Locate the cell with the specified text and output its (x, y) center coordinate. 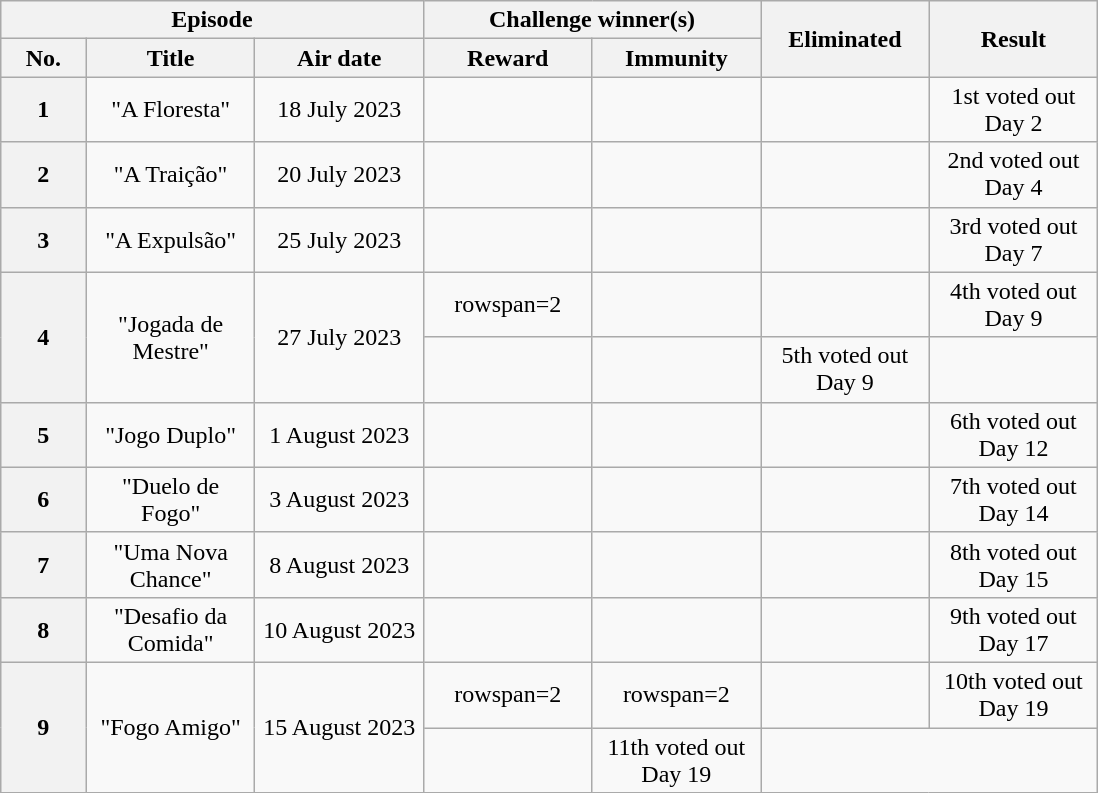
"Jogo Duplo" (170, 434)
3rd voted outDay 7 (1014, 240)
8th voted outDay 15 (1014, 564)
3 (43, 240)
"A Floresta" (170, 110)
11th voted outDay 19 (676, 760)
Result (1014, 39)
"A Traição" (170, 174)
9th voted outDay 17 (1014, 630)
10th voted outDay 19 (1014, 694)
6 (43, 500)
Title (170, 58)
"A Expulsão" (170, 240)
5th voted outDay 9 (846, 370)
1 August 2023 (340, 434)
Eliminated (846, 39)
No. (43, 58)
6th voted outDay 12 (1014, 434)
7th voted outDay 14 (1014, 500)
2 (43, 174)
Air date (340, 58)
Episode (212, 20)
7 (43, 564)
5 (43, 434)
9 (43, 727)
1st voted outDay 2 (1014, 110)
4 (43, 337)
20 July 2023 (340, 174)
"Uma Nova Chance" (170, 564)
Immunity (676, 58)
2nd voted outDay 4 (1014, 174)
3 August 2023 (340, 500)
"Fogo Amigo" (170, 727)
"Desafio da Comida" (170, 630)
8 August 2023 (340, 564)
8 (43, 630)
18 July 2023 (340, 110)
"Duelo de Fogo" (170, 500)
Challenge winner(s) (592, 20)
10 August 2023 (340, 630)
"Jogada de Mestre" (170, 337)
1 (43, 110)
27 July 2023 (340, 337)
Reward (508, 58)
15 August 2023 (340, 727)
25 July 2023 (340, 240)
4th voted outDay 9 (1014, 304)
